Output the [x, y] coordinate of the center of the cell containing the given text.  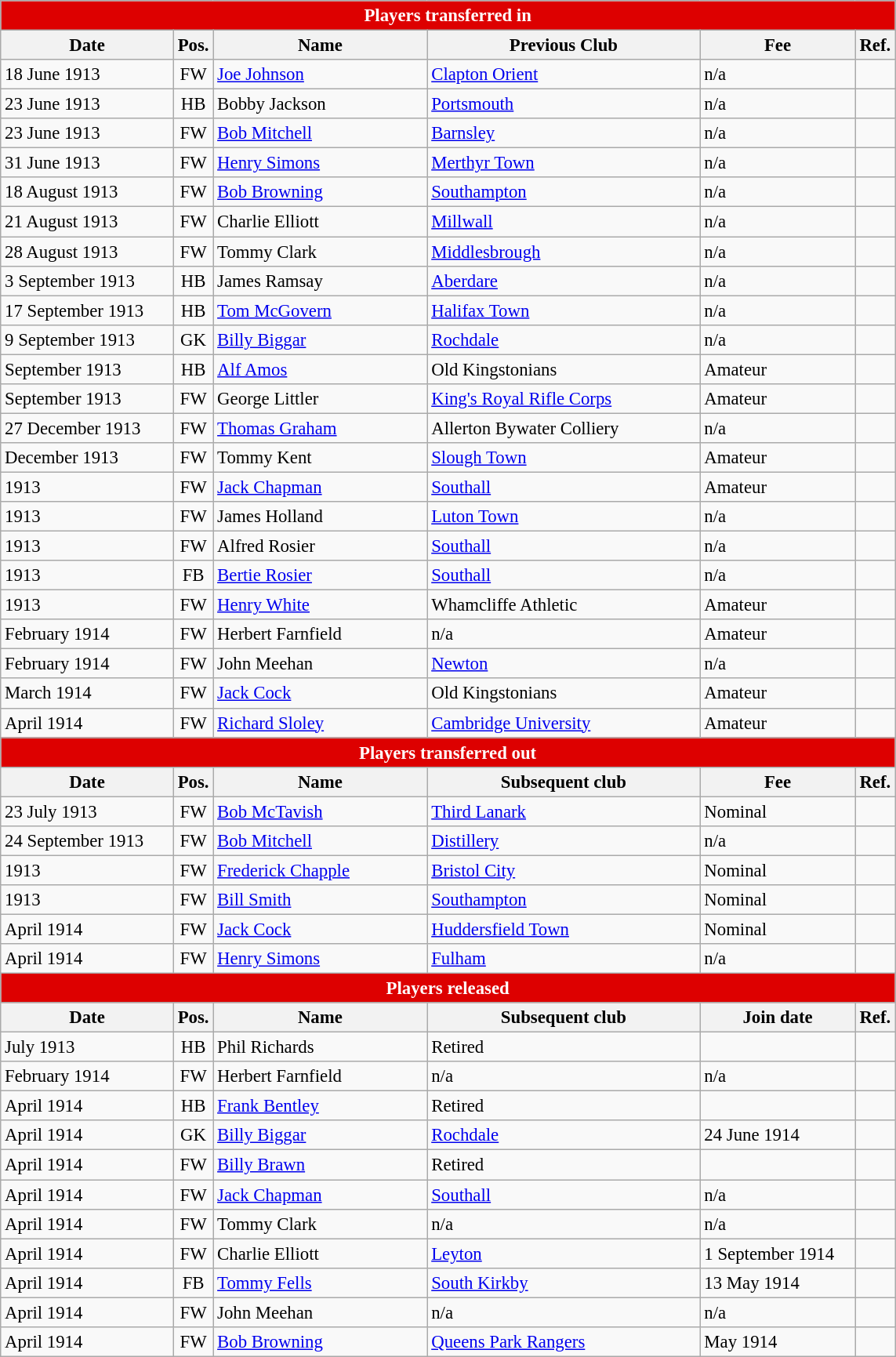
Luton Town [564, 517]
13 May 1914 [778, 1283]
27 December 1913 [88, 428]
Frank Bentley [320, 1106]
Alfred Rosier [320, 546]
17 September 1913 [88, 310]
Portsmouth [564, 104]
Frederick Chapple [320, 870]
Allerton Bywater Colliery [564, 428]
Tommy Kent [320, 458]
18 August 1913 [88, 192]
3 September 1913 [88, 281]
18 June 1913 [88, 74]
Joe Johnson [320, 74]
South Kirkby [564, 1283]
Bristol City [564, 870]
Players transferred in [448, 16]
Merthyr Town [564, 163]
Distillery [564, 841]
Henry White [320, 605]
July 1913 [88, 1047]
Join date [778, 1018]
21 August 1913 [88, 222]
George Littler [320, 399]
James Ramsay [320, 281]
December 1913 [88, 458]
Clapton Orient [564, 74]
Billy Brawn [320, 1165]
23 July 1913 [88, 811]
Fulham [564, 959]
Players released [448, 989]
24 September 1913 [88, 841]
March 1914 [88, 694]
May 1914 [778, 1342]
Whamcliffe Athletic [564, 605]
Bertie Rosier [320, 575]
Phil Richards [320, 1047]
Richard Sloley [320, 723]
King's Royal Rifle Corps [564, 399]
Tommy Fells [320, 1283]
1 September 1914 [778, 1254]
Middlesbrough [564, 252]
Barnsley [564, 133]
31 June 1913 [88, 163]
Queens Park Rangers [564, 1342]
28 August 1913 [88, 252]
Tom McGovern [320, 310]
Players transferred out [448, 753]
Third Lanark [564, 811]
Thomas Graham [320, 428]
Cambridge University [564, 723]
Halifax Town [564, 310]
Alf Amos [320, 369]
Bill Smith [320, 900]
Aberdare [564, 281]
Millwall [564, 222]
Newton [564, 664]
Bobby Jackson [320, 104]
9 September 1913 [88, 339]
Bob McTavish [320, 811]
Leyton [564, 1254]
Previous Club [564, 45]
24 June 1914 [778, 1136]
Huddersfield Town [564, 929]
Slough Town [564, 458]
James Holland [320, 517]
